Pinpoint the cell where the given text exists, returning its (x, y) midpoint coordinate. 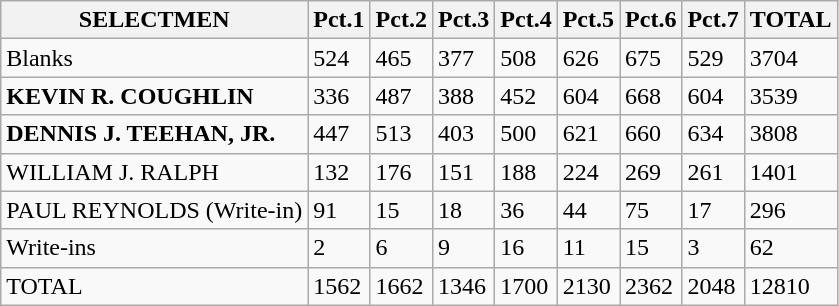
1662 (401, 286)
176 (401, 172)
44 (588, 210)
224 (588, 172)
17 (713, 210)
SELECTMEN (154, 20)
261 (713, 172)
Pct.1 (339, 20)
452 (526, 96)
668 (651, 96)
513 (401, 134)
Pct.3 (463, 20)
296 (790, 210)
11 (588, 248)
188 (526, 172)
403 (463, 134)
2048 (713, 286)
388 (463, 96)
36 (526, 210)
75 (651, 210)
3539 (790, 96)
Write-ins (154, 248)
9 (463, 248)
Pct.7 (713, 20)
626 (588, 58)
269 (651, 172)
675 (651, 58)
KEVIN R. COUGHLIN (154, 96)
12810 (790, 286)
465 (401, 58)
WILLIAM J. RALPH (154, 172)
336 (339, 96)
3704 (790, 58)
1562 (339, 286)
529 (713, 58)
2130 (588, 286)
62 (790, 248)
500 (526, 134)
1401 (790, 172)
Pct.2 (401, 20)
524 (339, 58)
Pct.4 (526, 20)
508 (526, 58)
Pct.5 (588, 20)
2 (339, 248)
PAUL REYNOLDS (Write-in) (154, 210)
634 (713, 134)
621 (588, 134)
Pct.6 (651, 20)
2362 (651, 286)
3 (713, 248)
Blanks (154, 58)
487 (401, 96)
1346 (463, 286)
18 (463, 210)
16 (526, 248)
DENNIS J. TEEHAN, JR. (154, 134)
660 (651, 134)
447 (339, 134)
6 (401, 248)
3808 (790, 134)
151 (463, 172)
1700 (526, 286)
132 (339, 172)
377 (463, 58)
91 (339, 210)
